Detect which cell encompasses the target text, then output its [x, y] center coordinate. 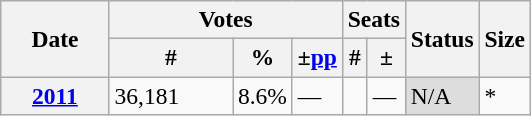
* [504, 95]
Votes [226, 19]
Size [504, 38]
± [386, 57]
2011 [55, 95]
N/A [442, 95]
% [262, 57]
36,181 [170, 95]
8.6% [262, 95]
Date [55, 38]
±pp [317, 57]
Seats [374, 19]
Status [442, 38]
